Return the [x, y] coordinate for the center point of the cell that contains the specified text.  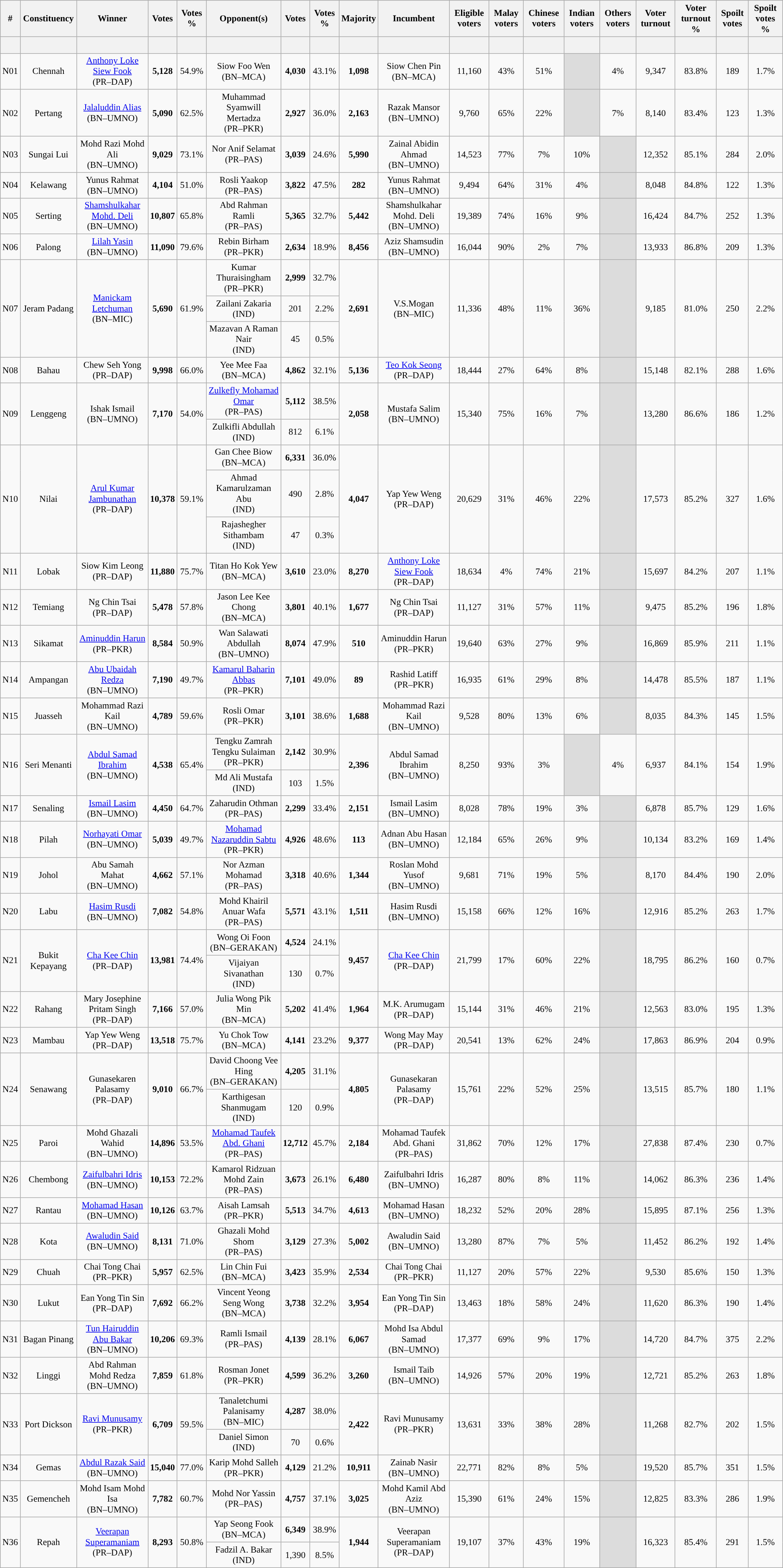
N33 [10, 1424]
3,822 [295, 185]
1,677 [358, 608]
85.1% [696, 154]
7,166 [162, 1009]
8.5% [325, 1555]
49.0% [325, 680]
Aziz Shamsudin(BN–UMNO) [413, 247]
291 [732, 1542]
12,721 [656, 1375]
Zulkefly Mohamad Omar(PR–PAS) [243, 402]
Gunasekaren Palasamy(PR–DAP) [113, 1090]
86.9% [696, 1040]
N17 [10, 808]
9,528 [469, 716]
20,541 [469, 1040]
7,859 [162, 1375]
3,260 [358, 1375]
Bagan Pinang [48, 1339]
103 [295, 783]
11,090 [162, 247]
32.1% [325, 371]
7,190 [162, 680]
4,450 [162, 808]
N07 [10, 309]
2,396 [358, 765]
Spoilt votes % [765, 18]
Ismail Taib(BN–UMNO) [413, 1375]
15% [582, 1499]
7,170 [162, 414]
286 [732, 1499]
4,862 [295, 371]
11,452 [656, 1242]
195 [732, 1009]
Wong May May(PR–DAP) [413, 1040]
60.7% [192, 1499]
230 [732, 1144]
Rantau [48, 1211]
8,131 [162, 1242]
5,128 [162, 72]
Kumar Thuraisingham(PR–PKR) [243, 278]
1,964 [358, 1009]
N09 [10, 414]
N22 [10, 1009]
40.1% [325, 608]
83.4% [696, 113]
Rashid Latiff(PR–PKR) [413, 680]
77% [506, 154]
45.7% [325, 1144]
7,692 [162, 1303]
84.4% [696, 876]
5,202 [295, 1009]
Constituency [48, 18]
18% [506, 1303]
10,153 [162, 1180]
28.1% [325, 1339]
Abu Samah Mahat(BN–UMNO) [113, 876]
12,712 [295, 1144]
2,422 [358, 1424]
5,513 [295, 1211]
63.7% [192, 1211]
Bahau [48, 371]
38.6% [325, 716]
10,911 [358, 1468]
85.6% [696, 1272]
3,954 [358, 1303]
8,048 [656, 185]
24.6% [325, 154]
204 [732, 1040]
7,782 [162, 1499]
Lukut [48, 1303]
2,058 [358, 414]
Serting [48, 216]
8,250 [469, 765]
5,365 [295, 216]
10,807 [162, 216]
9,457 [358, 961]
8,140 [656, 113]
Yap Seong Fook(BN–MCA) [243, 1530]
Razak Mansor(BN–UMNO) [413, 113]
Rosman Jonet(PR–PKR) [243, 1375]
83.2% [696, 839]
Mohd Razi Mohd Ali(BN–UMNO) [113, 154]
N12 [10, 608]
Arul Kumar Jambunathan(PR–DAP) [113, 499]
Rosli Yaakop(PR–PAS) [243, 185]
Mohd Isa Abdul Samad(BN–UMNO) [413, 1339]
27.3% [325, 1242]
4,524 [295, 943]
2,999 [295, 278]
0.6% [325, 1443]
Mambau [48, 1040]
3,673 [295, 1180]
130 [295, 974]
Eligible voters [469, 18]
53.5% [192, 1144]
17,863 [656, 1040]
18,444 [469, 371]
169 [732, 839]
Kelawang [48, 185]
Bukit Kepayang [48, 961]
85.4% [696, 1542]
154 [732, 765]
Rajashegher Sithambam(IND) [243, 535]
1.2% [765, 414]
6,067 [358, 1339]
Ahmad Kamarulzaman Abu(IND) [243, 494]
Titan Ho Kok Yew(BN–MCA) [243, 571]
N19 [10, 876]
11,268 [656, 1424]
4,805 [358, 1090]
13,463 [469, 1303]
54.9% [192, 72]
Repah [48, 1542]
87% [506, 1242]
21,799 [469, 961]
75% [506, 414]
N20 [10, 912]
90% [506, 247]
N10 [10, 499]
189 [732, 72]
1,390 [295, 1555]
Jeram Padang [48, 309]
1,098 [358, 72]
N16 [10, 765]
Julia Wong Pik Min(BN–MCA) [243, 1009]
1,944 [358, 1542]
196 [732, 608]
180 [732, 1090]
252 [732, 216]
Paroi [48, 1144]
7,101 [295, 680]
13,631 [469, 1424]
3,801 [295, 608]
Abdul Razak Said(BN–UMNO) [113, 1468]
Zailani Zakaria(IND) [243, 309]
3,025 [358, 1499]
4,538 [162, 765]
Rebin Birham(PR–PKR) [243, 247]
4,205 [295, 1071]
Yu Chok Tow(BN–MCA) [243, 1040]
7,082 [162, 912]
Mohd Kamil Abd Aziz(BN–UMNO) [413, 1499]
Palong [48, 247]
16,935 [469, 680]
113 [358, 839]
61.8% [192, 1375]
Incumbent [413, 18]
41.4% [325, 1009]
81.0% [696, 309]
38.9% [325, 1530]
19,107 [469, 1542]
4,129 [295, 1468]
2,691 [358, 309]
16,424 [656, 216]
N35 [10, 1499]
6,937 [656, 765]
6.1% [325, 432]
4,141 [295, 1040]
2,299 [295, 808]
9,377 [358, 1040]
9,029 [162, 154]
Siow Foo Wen(BN–MCA) [243, 72]
10,206 [162, 1339]
N31 [10, 1339]
Aisah Lamsah(PR–PKR) [243, 1211]
11,160 [469, 72]
Voter turnout % [696, 18]
50.8% [192, 1542]
4,139 [295, 1339]
Karip Mohd Salleh(PR–PKR) [243, 1468]
2,534 [358, 1272]
3,318 [295, 876]
Manickam Letchuman(BN–MIC) [113, 309]
Jalaluddin Alias(BN–UMNO) [113, 113]
Kota [48, 1242]
N30 [10, 1303]
5,039 [162, 839]
2,184 [358, 1144]
51% [544, 72]
29% [544, 680]
66.0% [192, 371]
192 [732, 1242]
9,681 [469, 876]
16,323 [656, 1542]
14,896 [162, 1144]
Vijaiyan Sivanathan(IND) [243, 974]
66.2% [192, 1303]
66% [506, 912]
9,998 [162, 371]
Zainab Nasir(BN–UMNO) [413, 1468]
Muhammad Syamwill Mertadza(PR–PKR) [243, 113]
Kamarul Baharin Abbas(PR–PKR) [243, 680]
Winner [113, 18]
186 [732, 414]
23.2% [325, 1040]
14,478 [656, 680]
5,990 [358, 154]
Port Dickson [48, 1424]
50.9% [192, 644]
84.8% [696, 185]
8,074 [295, 644]
N06 [10, 247]
201 [295, 309]
N13 [10, 644]
Spoilt votes [732, 18]
65.8% [192, 216]
Ghazali Mohd Shom(PR–PAS) [243, 1242]
6% [582, 716]
6,349 [295, 1530]
82.1% [696, 371]
12,352 [656, 154]
Nor Anif Selamat(PR–PAS) [243, 154]
84.2% [696, 571]
209 [732, 247]
Kamarol Ridzuan Mohd Zain(PR–PAS) [243, 1180]
69.3% [192, 1339]
2,634 [295, 247]
83.0% [696, 1009]
11,620 [656, 1303]
Md Ali Mustafa(IND) [243, 783]
22,771 [469, 1468]
3,610 [295, 571]
26.1% [325, 1180]
33.4% [325, 808]
5,090 [162, 113]
9,530 [656, 1272]
1,688 [358, 716]
284 [732, 154]
Zulkifli Abdullah(IND) [243, 432]
327 [732, 499]
14,720 [656, 1339]
9,475 [656, 608]
2,927 [295, 113]
N21 [10, 961]
Rosli Omar(PR–PKR) [243, 716]
Wong Oi Foon(BN–GERAKAN) [243, 943]
Chembong [48, 1180]
37.1% [325, 1499]
32.2% [325, 1303]
0.5% [325, 340]
Senawang [48, 1090]
256 [732, 1211]
59.5% [192, 1424]
37% [506, 1542]
58% [544, 1303]
38% [544, 1424]
N26 [10, 1180]
70% [506, 1144]
10,134 [656, 839]
1,344 [358, 876]
N14 [10, 680]
Pilah [48, 839]
18,795 [656, 961]
40.6% [325, 876]
47 [295, 535]
Ishak Ismail(BN–UMNO) [113, 414]
Norhayati Omar(BN–UMNO) [113, 839]
Gan Chee Biow(BN–MCA) [243, 458]
Mustafa Salim(BN–UMNO) [413, 414]
57.8% [192, 608]
8,270 [358, 571]
64.7% [192, 808]
48.6% [325, 839]
4,030 [295, 72]
351 [732, 1468]
375 [732, 1339]
150 [732, 1272]
Others voters [618, 18]
16,869 [656, 644]
Gemas [48, 1468]
77.0% [192, 1468]
51.0% [192, 185]
Lilah Yasin(BN–UMNO) [113, 247]
45 [295, 340]
Vincent Yeong Seng Wong(BN–MCA) [243, 1303]
14,062 [656, 1180]
33% [506, 1424]
34.7% [325, 1211]
15,148 [656, 371]
510 [358, 644]
48% [506, 309]
20,629 [469, 499]
Labu [48, 912]
15,144 [469, 1009]
129 [732, 808]
202 [732, 1424]
9,010 [162, 1090]
18,634 [469, 571]
69% [506, 1339]
1,511 [358, 912]
5,478 [162, 608]
65.4% [192, 765]
Mazavan A Raman Nair(IND) [243, 340]
Nilai [48, 499]
83.3% [696, 1499]
13,933 [656, 247]
Mary Josephine Pritam Singh(PR–DAP) [113, 1009]
N11 [10, 571]
4,757 [295, 1499]
86.6% [696, 414]
6,331 [295, 458]
Lenggeng [48, 414]
18.9% [325, 247]
9,347 [656, 72]
15,390 [469, 1499]
N18 [10, 839]
60% [544, 961]
123 [732, 113]
62% [544, 1040]
15,040 [162, 1468]
54.8% [192, 912]
24.1% [325, 943]
63% [506, 644]
6,480 [358, 1180]
Daniel Simon(IND) [243, 1443]
35.9% [325, 1272]
21.2% [325, 1468]
5,957 [162, 1272]
N25 [10, 1144]
Indian voters [582, 18]
V.S.Mogan(BN–MIC) [413, 309]
2,142 [295, 752]
15,895 [656, 1211]
3,738 [295, 1303]
Chennah [48, 72]
5,002 [358, 1242]
59.1% [192, 499]
Siow Kim Leong(PR–DAP) [113, 571]
19,520 [656, 1468]
87.4% [696, 1144]
23.0% [325, 571]
Voter turnout [656, 18]
47.5% [325, 185]
Tengku Zamrah Tengku Sulaiman(PR–PKR) [243, 752]
David Choong Vee Hing(BN–GERAKAN) [243, 1071]
Lobak [48, 571]
25% [582, 1090]
Gemencheh [48, 1499]
18,232 [469, 1211]
250 [732, 309]
Karthigesan Shanmugam(IND) [243, 1107]
59.6% [192, 716]
12,916 [656, 912]
70 [295, 1443]
10% [582, 154]
27,838 [656, 1144]
19,389 [469, 216]
82.7% [696, 1424]
15,340 [469, 414]
78% [506, 808]
9,185 [656, 309]
120 [295, 1107]
30.9% [325, 752]
Nor Azman Mohamad(PR–PAS) [243, 876]
85.9% [696, 644]
5,690 [162, 309]
86.8% [696, 247]
8,584 [162, 644]
Fadzil A. Bakar(IND) [243, 1555]
6,709 [162, 1424]
93% [506, 765]
N01 [10, 72]
12,184 [469, 839]
Yee Mee Faa(BN–MCA) [243, 371]
N23 [10, 1040]
288 [732, 371]
16,287 [469, 1180]
145 [732, 716]
72.2% [192, 1180]
2,163 [358, 113]
Abu Ubaidah Redza(BN–UMNO) [113, 680]
4,104 [162, 185]
Ramli Ismail(PR–PAS) [243, 1339]
13,518 [162, 1040]
87.1% [696, 1211]
38.5% [325, 402]
Siow Chen Pin(BN–MCA) [413, 72]
2.8% [325, 494]
5,571 [295, 912]
3,101 [295, 716]
15,697 [656, 571]
Gunasekaran Palasamy(PR–DAP) [413, 1090]
Opponent(s) [243, 18]
160 [732, 961]
71.0% [192, 1242]
4,613 [358, 1211]
Rahang [48, 1009]
9,760 [469, 113]
4,287 [295, 1412]
12,825 [656, 1499]
3,423 [295, 1272]
10,378 [162, 499]
Mohd Ghazali Wahid(BN–UMNO) [113, 1144]
83.8% [696, 72]
Mohd Nor Yassin(PR–PAS) [243, 1499]
Malay voters [506, 18]
Majority [358, 18]
15,158 [469, 912]
82% [506, 1468]
57.1% [192, 876]
N24 [10, 1090]
36.2% [325, 1375]
4,047 [358, 499]
6,878 [656, 808]
8,035 [656, 716]
Sikamat [48, 644]
4,926 [295, 839]
5,112 [295, 402]
# [10, 18]
N02 [10, 113]
4,789 [162, 716]
11,336 [469, 309]
31,862 [469, 1144]
89 [358, 680]
Tanaletchumi Palanisamy(BN–MIC) [243, 1412]
4,662 [162, 876]
Teo Kok Seong(PR–DAP) [413, 371]
Zainal Abidin Ahmad(BN–UMNO) [413, 154]
N32 [10, 1375]
Ampangan [48, 680]
13,515 [656, 1090]
812 [295, 432]
Pertang [48, 113]
N28 [10, 1242]
Chew Seh Yong(PR–DAP) [113, 371]
57.0% [192, 1009]
Jason Lee Kee Chong(BN–MCA) [243, 608]
8,170 [656, 876]
Temiang [48, 608]
490 [295, 494]
187 [732, 680]
3,039 [295, 154]
Adnan Abu Hasan(BN–UMNO) [413, 839]
3,129 [295, 1242]
73.1% [192, 154]
N15 [10, 716]
13,981 [162, 961]
61.9% [192, 309]
207 [732, 571]
122 [732, 185]
M.K. Arumugam(PR–DAP) [413, 1009]
8,456 [358, 247]
47.9% [325, 644]
10,126 [162, 1211]
74.4% [192, 961]
5,136 [358, 371]
17,377 [469, 1339]
Abd Rahman Ramli(PR–PAS) [243, 216]
14,926 [469, 1375]
Chuah [48, 1272]
79.6% [192, 247]
Johol [48, 876]
14,523 [469, 154]
N36 [10, 1542]
4,599 [295, 1375]
66.7% [192, 1090]
Juasseh [48, 716]
84.1% [696, 765]
8,293 [162, 1542]
17,573 [656, 499]
19,640 [469, 644]
84.3% [696, 716]
Zaharudin Othman(PR–PAS) [243, 808]
N34 [10, 1468]
Abd Rahman Mohd Redza(BN–UMNO) [113, 1375]
Tun Hairuddin Abu Bakar(BN–UMNO) [113, 1339]
9,494 [469, 185]
Mohd Khairil Anuar Wafa(PR–PAS) [243, 912]
26% [544, 839]
12,563 [656, 1009]
N27 [10, 1211]
Lin Chin Fui(BN–MCA) [243, 1272]
N08 [10, 371]
Sungai Lui [48, 154]
Mohamad Nazaruddin Sabtu(PR–PKR) [243, 839]
282 [358, 185]
Chinese voters [544, 18]
N29 [10, 1272]
85.5% [696, 680]
211 [732, 644]
31.1% [325, 1071]
54.0% [192, 414]
Wan Salawati Abdullah(BN–UMNO) [243, 644]
11,880 [162, 571]
N03 [10, 154]
2% [544, 247]
N05 [10, 216]
15,761 [469, 1090]
Senaling [48, 808]
36% [582, 309]
5,442 [358, 216]
Roslan Mohd Yusof(BN–UMNO) [413, 876]
16,044 [469, 247]
71% [506, 876]
Seri Menanti [48, 765]
0.3% [325, 535]
236 [732, 1180]
N04 [10, 185]
38.0% [325, 1412]
Linggi [48, 1375]
Mohd Isam Mohd Isa(BN–UMNO) [113, 1499]
2,151 [358, 808]
8,028 [469, 808]
